Scan for the cell matching the given text and deliver its [X, Y] coordinate at center. 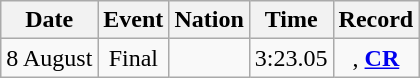
8 August [50, 58]
Record [376, 20]
Final [134, 58]
, CR [376, 58]
3:23.05 [291, 58]
Date [50, 20]
Event [134, 20]
Time [291, 20]
Nation [209, 20]
